Find where the given text appears and provide that cell's center as (X, Y) coordinate. 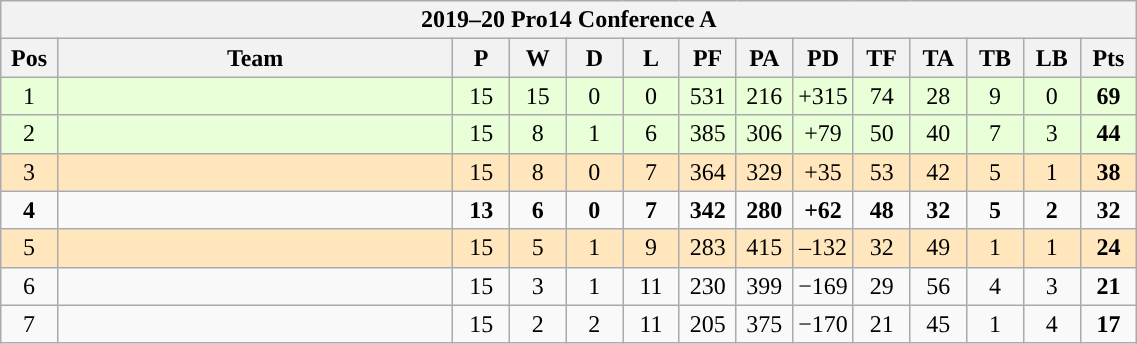
13 (482, 210)
49 (938, 248)
PD (824, 58)
415 (764, 248)
+35 (824, 172)
Pos (30, 58)
L (652, 58)
375 (764, 324)
342 (708, 210)
385 (708, 134)
PF (708, 58)
48 (882, 210)
+315 (824, 96)
P (482, 58)
44 (1108, 134)
283 (708, 248)
TB (996, 58)
+62 (824, 210)
216 (764, 96)
24 (1108, 248)
PA (764, 58)
280 (764, 210)
69 (1108, 96)
D (594, 58)
TF (882, 58)
29 (882, 286)
74 (882, 96)
−170 (824, 324)
38 (1108, 172)
50 (882, 134)
205 (708, 324)
40 (938, 134)
329 (764, 172)
–132 (824, 248)
399 (764, 286)
56 (938, 286)
45 (938, 324)
W (538, 58)
364 (708, 172)
42 (938, 172)
53 (882, 172)
28 (938, 96)
LB (1052, 58)
2019–20 Pro14 Conference A (569, 20)
306 (764, 134)
−169 (824, 286)
230 (708, 286)
531 (708, 96)
TA (938, 58)
Pts (1108, 58)
+79 (824, 134)
Team (254, 58)
17 (1108, 324)
